From the cell containing the given text, extract its center point as (x, y) coordinate. 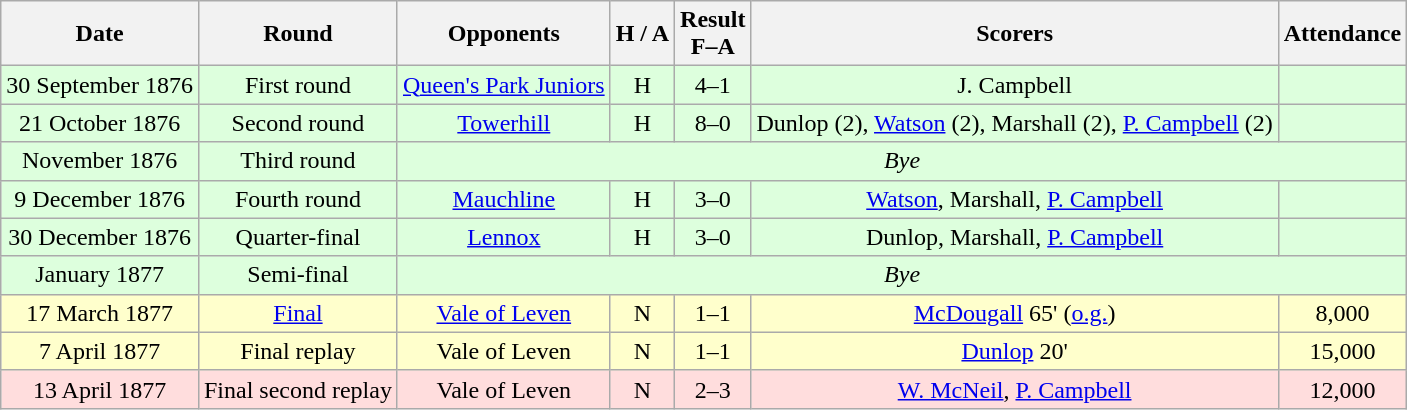
Round (298, 34)
Towerhill (504, 123)
J. Campbell (1014, 85)
Watson, Marshall, P. Campbell (1014, 199)
Scorers (1014, 34)
Dunlop, Marshall, P. Campbell (1014, 237)
ResultF–A (713, 34)
30 December 1876 (100, 237)
Mauchline (504, 199)
17 March 1877 (100, 313)
Dunlop (2), Watson (2), Marshall (2), P. Campbell (2) (1014, 123)
January 1877 (100, 275)
12,000 (1342, 389)
Semi-final (298, 275)
Dunlop 20' (1014, 351)
7 April 1877 (100, 351)
2–3 (713, 389)
Opponents (504, 34)
Fourth round (298, 199)
Second round (298, 123)
Quarter-final (298, 237)
Date (100, 34)
Final (298, 313)
Third round (298, 161)
9 December 1876 (100, 199)
H / A (642, 34)
8,000 (1342, 313)
Final replay (298, 351)
Lennox (504, 237)
First round (298, 85)
McDougall 65' (o.g.) (1014, 313)
21 October 1876 (100, 123)
November 1876 (100, 161)
30 September 1876 (100, 85)
Attendance (1342, 34)
Queen's Park Juniors (504, 85)
W. McNeil, P. Campbell (1014, 389)
15,000 (1342, 351)
Final second replay (298, 389)
8–0 (713, 123)
4–1 (713, 85)
13 April 1877 (100, 389)
